Provide the (x, y) coordinate of the cell's center where the given text is located.  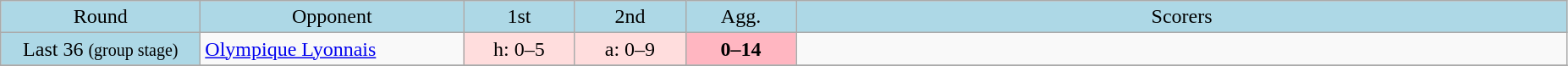
2nd (630, 17)
Round (101, 17)
0–14 (741, 49)
h: 0–5 (520, 49)
Scorers (1181, 17)
1st (520, 17)
Agg. (741, 17)
Last 36 (group stage) (101, 49)
Opponent (332, 17)
a: 0–9 (630, 49)
Olympique Lyonnais (332, 49)
